Determine the (x, y) coordinate at the center of the cell enclosing the given text.  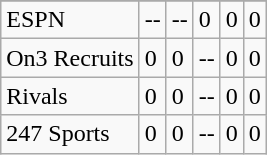
247 Sports (70, 134)
ESPN (70, 20)
Rivals (70, 96)
On3 Recruits (70, 58)
